Output the [x, y] coordinate of the center of the cell containing the given text.  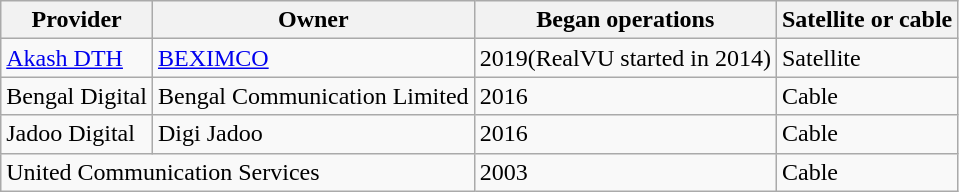
Satellite [866, 58]
Akash DTH [77, 58]
Began operations [625, 20]
Provider [77, 20]
Satellite or cable [866, 20]
Jadoo Digital [77, 134]
BEXIMCO [313, 58]
Bengal Communication Limited [313, 96]
2003 [625, 172]
2019(RealVU started in 2014) [625, 58]
United Communication Services [238, 172]
Digi Jadoo [313, 134]
Owner [313, 20]
Bengal Digital [77, 96]
